Detect which cell encompasses the target text, then output its (X, Y) center coordinate. 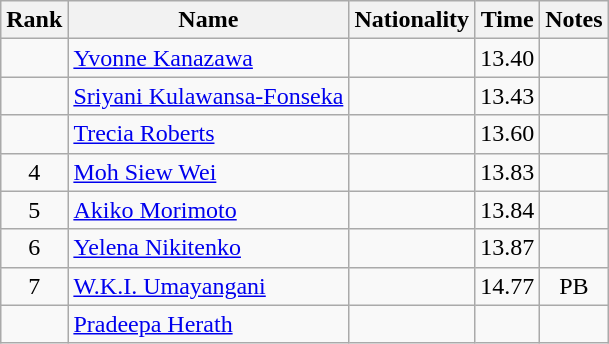
Akiko Morimoto (208, 210)
13.87 (508, 248)
14.77 (508, 286)
Trecia Roberts (208, 134)
Nationality (412, 20)
Notes (574, 20)
Name (208, 20)
Rank (34, 20)
7 (34, 286)
13.43 (508, 96)
13.83 (508, 172)
Moh Siew Wei (208, 172)
4 (34, 172)
13.60 (508, 134)
Yelena Nikitenko (208, 248)
13.40 (508, 58)
13.84 (508, 210)
Pradeepa Herath (208, 324)
Sriyani Kulawansa-Fonseka (208, 96)
Yvonne Kanazawa (208, 58)
5 (34, 210)
6 (34, 248)
PB (574, 286)
W.K.I. Umayangani (208, 286)
Time (508, 20)
